Detect which cell encompasses the target text, then output its (x, y) center coordinate. 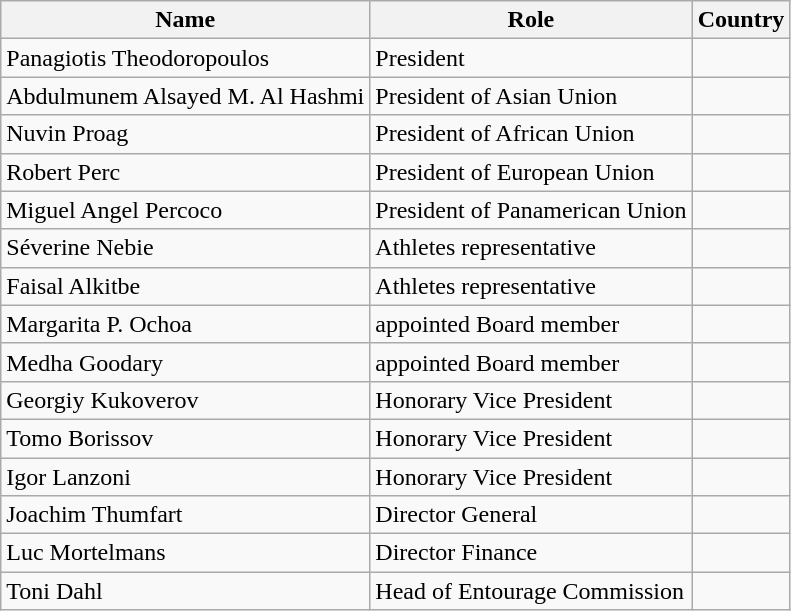
Head of Entourage Commission (531, 591)
Panagiotis Theodoropoulos (186, 58)
Director General (531, 515)
Tomo Borissov (186, 438)
President of European Union (531, 172)
Director Finance (531, 553)
Role (531, 20)
Nuvin Proag (186, 134)
Country (741, 20)
Faisal Alkitbe (186, 286)
Igor Lanzoni (186, 477)
President (531, 58)
Miguel Angel Percoco (186, 210)
Name (186, 20)
Luc Mortelmans (186, 553)
President of African Union (531, 134)
Robert Perc (186, 172)
Medha Goodary (186, 362)
Joachim Thumfart (186, 515)
President of Asian Union (531, 96)
Toni Dahl (186, 591)
Georgiy Kukoverov (186, 400)
Margarita P. Ochoa (186, 324)
Séverine Nebie (186, 248)
President of Panamerican Union (531, 210)
Abdulmunem Alsayed M. Al Hashmi (186, 96)
